Determine the [X, Y] coordinate at the center of the cell enclosing the given text.  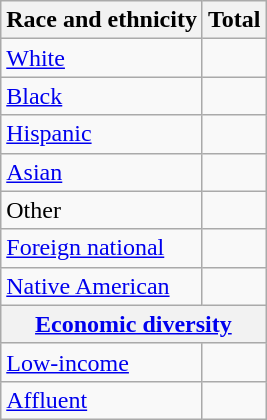
Economic diversity [134, 324]
Affluent [102, 400]
Race and ethnicity [102, 20]
Foreign national [102, 248]
Native American [102, 286]
Hispanic [102, 134]
Other [102, 210]
Black [102, 96]
Total [234, 20]
Asian [102, 172]
Low-income [102, 362]
White [102, 58]
